Return (x, y) of the center of cell containing provided text 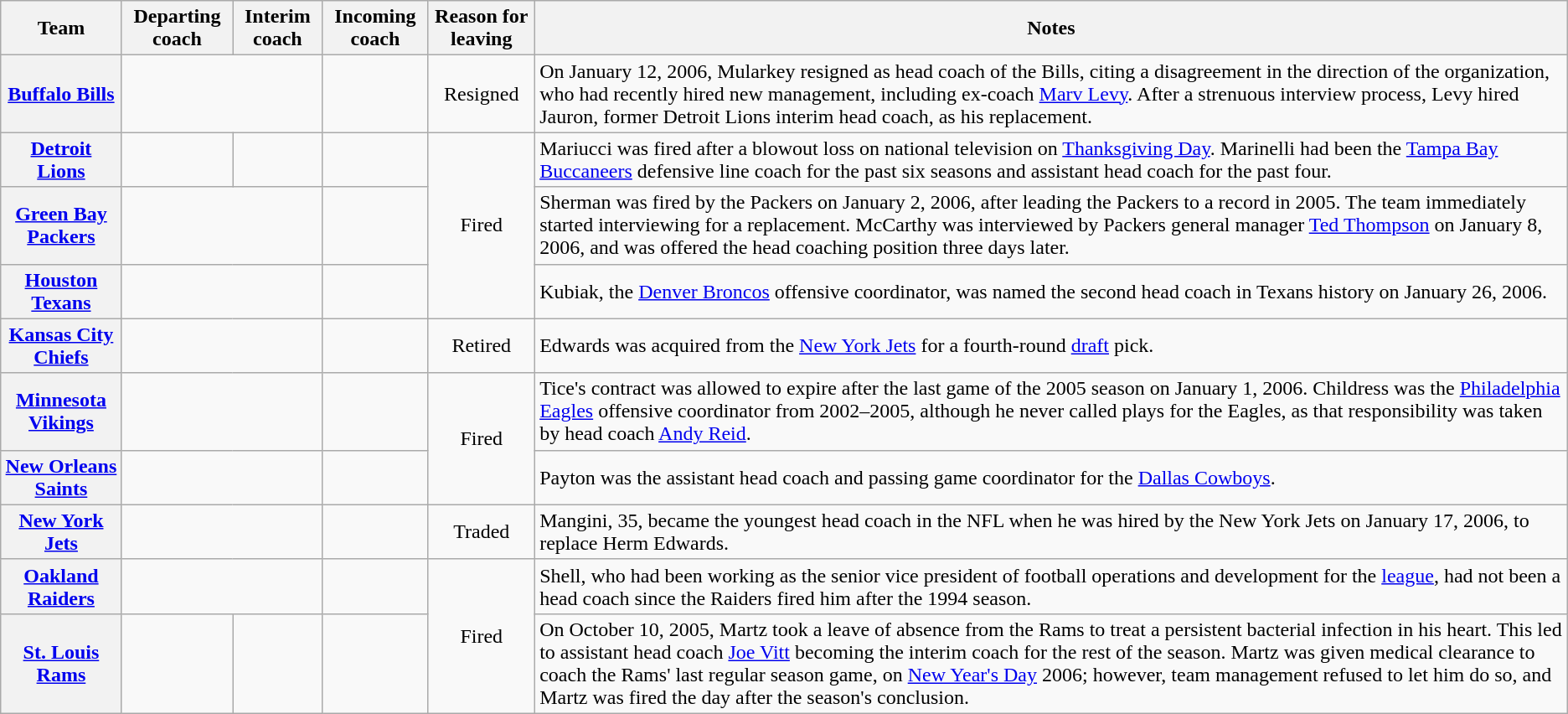
Incoming coach (375, 28)
Reason for leaving (482, 28)
Mangini, 35, became the youngest head coach in the NFL when he was hired by the New York Jets on January 17, 2006, to replace Herm Edwards. (1052, 531)
Departing coach (178, 28)
Houston Texans (61, 292)
New Orleans Saints (61, 478)
New York Jets (61, 531)
Kubiak, the Denver Broncos offensive coordinator, was named the second head coach in Texans history on January 26, 2006. (1052, 292)
Team (61, 28)
Notes (1052, 28)
Interim coach (278, 28)
Green Bay Packers (61, 225)
Resigned (482, 94)
Payton was the assistant head coach and passing game coordinator for the Dallas Cowboys. (1052, 478)
Retired (482, 345)
Minnesota Vikings (61, 411)
Traded (482, 531)
Detroit Lions (61, 159)
St. Louis Rams (61, 664)
Oakland Raiders (61, 587)
Kansas City Chiefs (61, 345)
Edwards was acquired from the New York Jets for a fourth-round draft pick. (1052, 345)
Buffalo Bills (61, 94)
